Provide the (X, Y) coordinate of the cell's center where the given text is located.  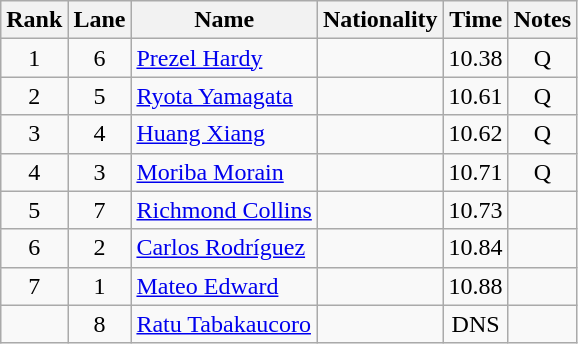
Moriba Morain (224, 172)
10.61 (476, 96)
Ratu Tabakaucoro (224, 324)
Name (224, 20)
10.62 (476, 134)
Rank (34, 20)
Prezel Hardy (224, 58)
Mateo Edward (224, 286)
Lane (100, 20)
Huang Xiang (224, 134)
10.71 (476, 172)
10.73 (476, 210)
Nationality (380, 20)
Carlos Rodríguez (224, 248)
8 (100, 324)
Ryota Yamagata (224, 96)
10.84 (476, 248)
Richmond Collins (224, 210)
Time (476, 20)
Notes (542, 20)
10.88 (476, 286)
DNS (476, 324)
10.38 (476, 58)
